For the text-containing cell, return its midpoint in [x, y] coordinate format. 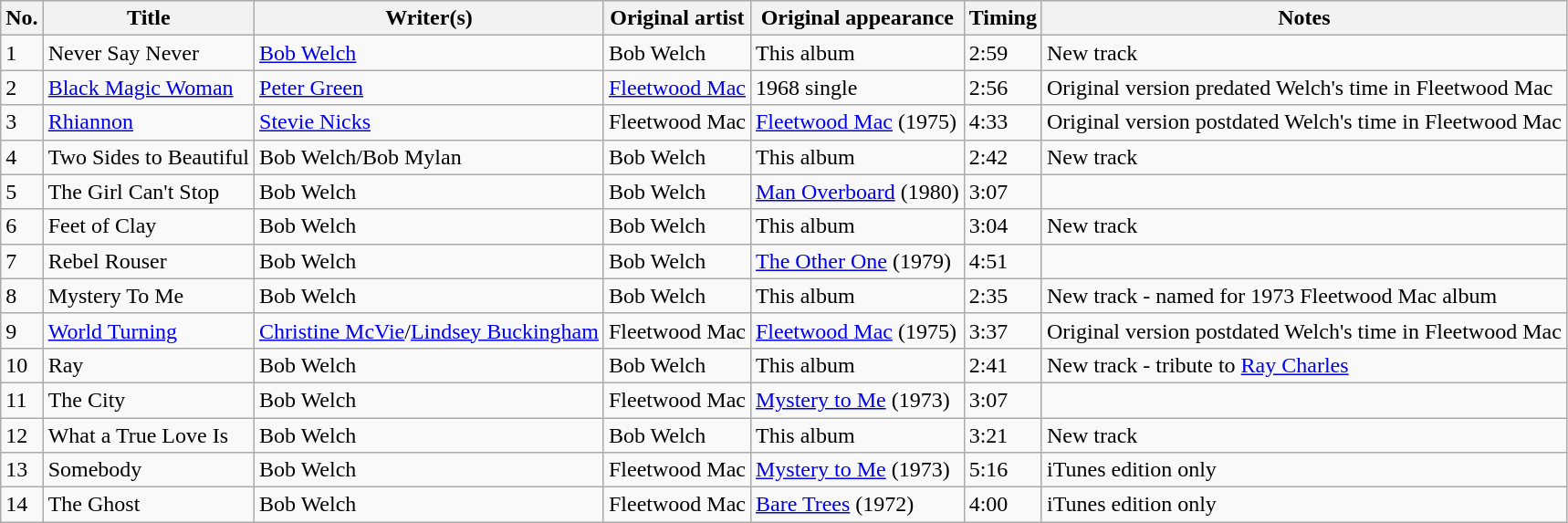
9 [22, 330]
Stevie Nicks [429, 122]
2:59 [1002, 53]
Timing [1002, 18]
The Other One (1979) [857, 261]
Feet of Clay [148, 226]
14 [22, 505]
7 [22, 261]
What a True Love Is [148, 435]
Peter Green [429, 88]
12 [22, 435]
New track - named for 1973 Fleetwood Mac album [1303, 296]
Writer(s) [429, 18]
4:33 [1002, 122]
6 [22, 226]
New track - tribute to Ray Charles [1303, 365]
10 [22, 365]
13 [22, 470]
Rebel Rouser [148, 261]
Black Magic Woman [148, 88]
2:42 [1002, 157]
The Girl Can't Stop [148, 192]
The Ghost [148, 505]
2:56 [1002, 88]
Rhiannon [148, 122]
2 [22, 88]
Somebody [148, 470]
8 [22, 296]
Mystery To Me [148, 296]
3 [22, 122]
1968 single [857, 88]
Bare Trees (1972) [857, 505]
Title [148, 18]
5 [22, 192]
Man Overboard (1980) [857, 192]
4 [22, 157]
Notes [1303, 18]
3:37 [1002, 330]
Two Sides to Beautiful [148, 157]
1 [22, 53]
The City [148, 400]
5:16 [1002, 470]
Original artist [677, 18]
Bob Welch/Bob Mylan [429, 157]
2:35 [1002, 296]
Original version predated Welch's time in Fleetwood Mac [1303, 88]
3:04 [1002, 226]
Ray [148, 365]
4:00 [1002, 505]
No. [22, 18]
4:51 [1002, 261]
Original appearance [857, 18]
Never Say Never [148, 53]
Christine McVie/Lindsey Buckingham [429, 330]
11 [22, 400]
3:21 [1002, 435]
2:41 [1002, 365]
World Turning [148, 330]
